Output the (x, y) coordinate of the center of the cell containing the given text.  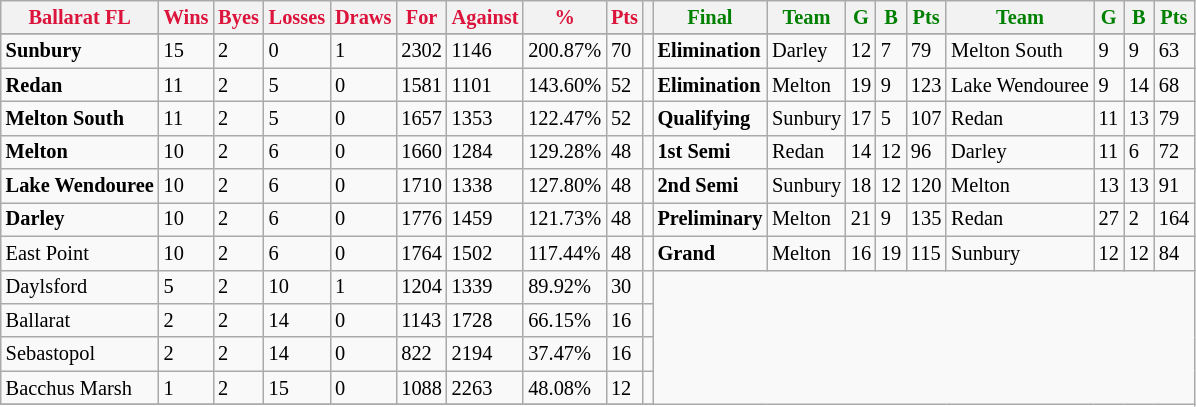
1339 (486, 287)
Grand (710, 253)
17 (861, 118)
7 (891, 51)
1710 (421, 186)
1581 (421, 85)
129.28% (564, 152)
107 (926, 118)
91 (1174, 186)
1338 (486, 186)
For (421, 17)
1088 (421, 388)
48.08% (564, 388)
30 (624, 287)
1353 (486, 118)
117.44% (564, 253)
18 (861, 186)
Losses (297, 17)
1st Semi (710, 152)
84 (1174, 253)
1660 (421, 152)
Ballarat FL (80, 17)
27 (1109, 219)
Final (710, 17)
1764 (421, 253)
200.87% (564, 51)
Sebastopol (80, 354)
1146 (486, 51)
135 (926, 219)
Draws (363, 17)
Byes (238, 17)
Against (486, 17)
143.60% (564, 85)
21 (861, 219)
70 (624, 51)
68 (1174, 85)
Ballarat (80, 320)
% (564, 17)
1204 (421, 287)
1284 (486, 152)
96 (926, 152)
1776 (421, 219)
2302 (421, 51)
115 (926, 253)
122.47% (564, 118)
66.15% (564, 320)
72 (1174, 152)
822 (421, 354)
2194 (486, 354)
1101 (486, 85)
1459 (486, 219)
1502 (486, 253)
37.47% (564, 354)
Qualifying (710, 118)
164 (1174, 219)
Bacchus Marsh (80, 388)
120 (926, 186)
Preliminary (710, 219)
123 (926, 85)
Daylsford (80, 287)
1143 (421, 320)
1728 (486, 320)
121.73% (564, 219)
2263 (486, 388)
East Point (80, 253)
2nd Semi (710, 186)
1657 (421, 118)
63 (1174, 51)
Wins (186, 17)
127.80% (564, 186)
89.92% (564, 287)
